Pinpoint the cell where the given text exists, returning its [X, Y] midpoint coordinate. 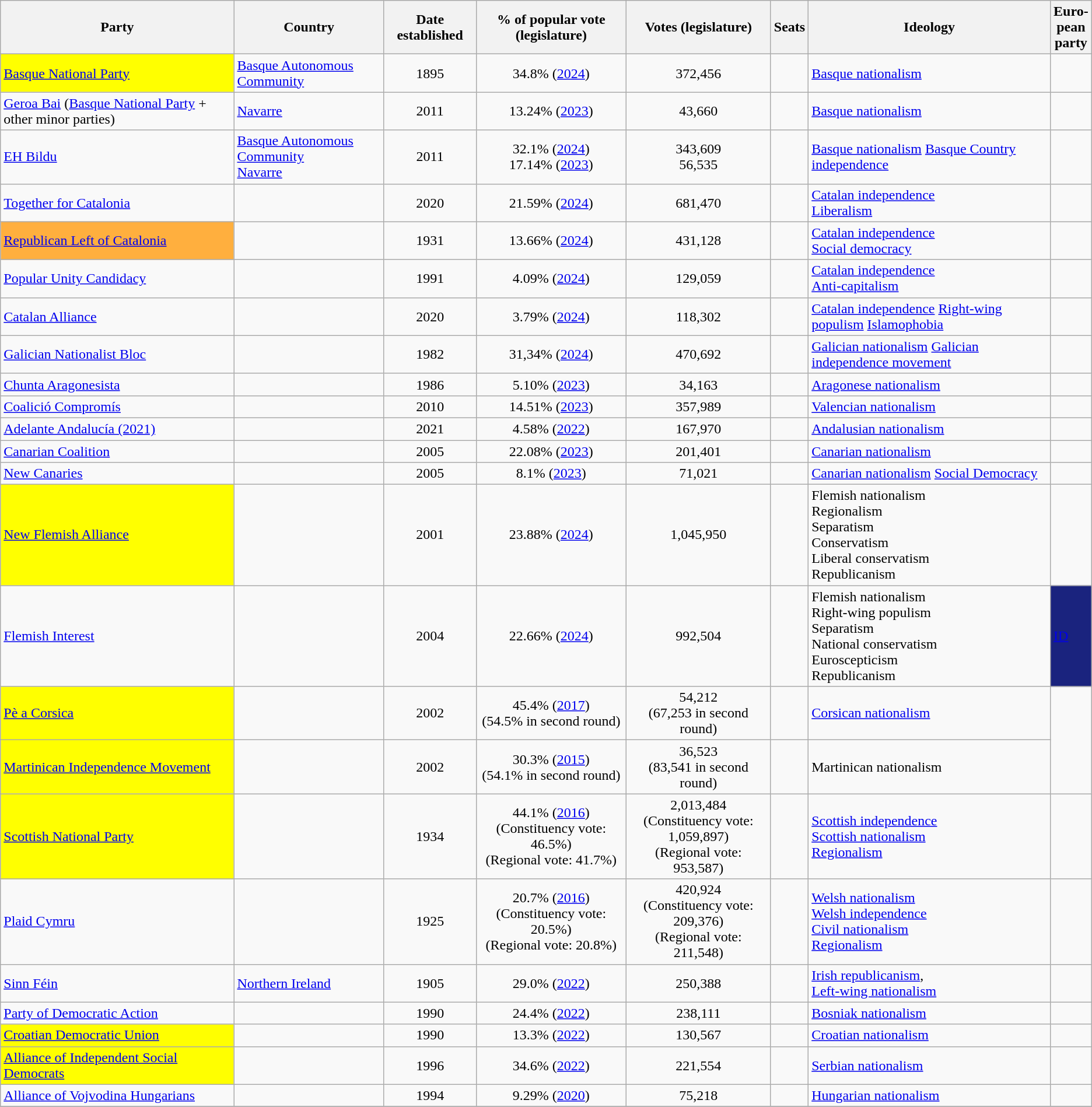
21.59% (2024) [551, 203]
Flemish nationalismRight-wing populismSeparatismNational conservatismEuroscepticismRepublicanism [930, 636]
34.8% (2024) [551, 73]
Party of Democratic Action [117, 1013]
44.1% (2016)(Constituency vote: 46.5%)(Regional vote: 41.7%) [551, 836]
Hungarian nationalism [930, 1095]
Catalan independence Liberalism [930, 203]
420,924(Constituency vote: 209,376)(Regional vote: 211,548) [698, 922]
14.51% (2023) [551, 407]
Catalan independence Right-wing populism Islamophobia [930, 316]
Flemish nationalismRegionalismSeparatismConservatismLiberal conservatismRepublicanism [930, 535]
36,523(83,541 in second round) [698, 767]
Catalan independence Social democracy [930, 240]
13.66% (2024) [551, 240]
Basque nationalism Basque Country independence [930, 157]
201,401 [698, 451]
Navarre [309, 111]
372,456 [698, 73]
13.3% (2022) [551, 1035]
4.58% (2022) [551, 429]
1,045,950 [698, 535]
238,111 [698, 1013]
Martinican Independence Movement [117, 767]
Flemish Interest [117, 636]
Andalusian nationalism [930, 429]
Corsican nationalism [930, 713]
31,34% (2024) [551, 355]
32.1% (2024)17.14% (2023) [551, 157]
Coalició Compromís [117, 407]
Seats [789, 27]
118,302 [698, 316]
1931 [430, 240]
Basque Autonomous Community Navarre [309, 157]
681,470 [698, 203]
Geroa Bai (Basque National Party + other minor parties) [117, 111]
470,692 [698, 355]
Catalan independence Anti-capitalism [930, 279]
Canarian Coalition [117, 451]
EH Bildu [117, 157]
34.6% (2022) [551, 1065]
992,504 [698, 636]
Plaid Cymru [117, 922]
Euro-peanparty [1071, 27]
Ideology [930, 27]
23.88% (2024) [551, 535]
Catalan Alliance [117, 316]
1934 [430, 836]
1925 [430, 922]
54,212(67,253 in second round) [698, 713]
1905 [430, 983]
71,021 [698, 474]
Croatian nationalism [930, 1035]
Popular Unity Candidacy [117, 279]
Date established [430, 27]
431,128 [698, 240]
29.0% (2022) [551, 983]
30.3% (2015)(54.1% in second round) [551, 767]
Irish republicanism,Left-wing nationalism [930, 983]
13.24% (2023) [551, 111]
Northern Ireland [309, 983]
20.7% (2016)(Constituency vote: 20.5%)(Regional vote: 20.8%) [551, 922]
43,660 [698, 111]
ID [1071, 636]
1991 [430, 279]
2001 [430, 535]
1982 [430, 355]
Scottish independence Scottish nationalism Regionalism [930, 836]
4.09% (2024) [551, 279]
129,059 [698, 279]
1996 [430, 1065]
Alliance of Independent Social Democrats [117, 1065]
8.1% (2023) [551, 474]
New Flemish Alliance [117, 535]
Together for Catalonia [117, 203]
Galician Nationalist Bloc [117, 355]
Croatian Democratic Union [117, 1035]
2,013,484(Constituency vote: 1,059,897)(Regional vote: 953,587) [698, 836]
Scottish National Party [117, 836]
Sinn Féin [117, 983]
22.08% (2023) [551, 451]
Canarian nationalism [930, 451]
22.66% (2024) [551, 636]
Valencian nationalism [930, 407]
2021 [430, 429]
Welsh nationalism Welsh independence Civil nationalism Regionalism [930, 922]
343,60956,535 [698, 157]
45.4% (2017)(54.5% in second round) [551, 713]
Bosniak nationalism [930, 1013]
1994 [430, 1095]
Basque Autonomous Community [309, 73]
Canarian nationalism Social Democracy [930, 474]
34,163 [698, 384]
Aragonese nationalism [930, 384]
1895 [430, 73]
New Canaries [117, 474]
Republican Left of Catalonia [117, 240]
Basque National Party [117, 73]
3.79% (2024) [551, 316]
Serbian nationalism [930, 1065]
Galician nationalism Galician independence movement [930, 355]
Martinican nationalism [930, 767]
167,970 [698, 429]
2004 [430, 636]
Chunta Aragonesista [117, 384]
Alliance of Vojvodina Hungarians [117, 1095]
5.10% (2023) [551, 384]
75,218 [698, 1095]
Party [117, 27]
Country [309, 27]
221,554 [698, 1065]
% of popular vote (legislature) [551, 27]
9.29% (2020) [551, 1095]
1986 [430, 384]
Votes (legislature) [698, 27]
250,388 [698, 983]
Adelante Andalucía (2021) [117, 429]
2010 [430, 407]
130,567 [698, 1035]
Pè a Corsica [117, 713]
357,989 [698, 407]
24.4% (2022) [551, 1013]
